Detect which cell encompasses the target text, then output its (x, y) center coordinate. 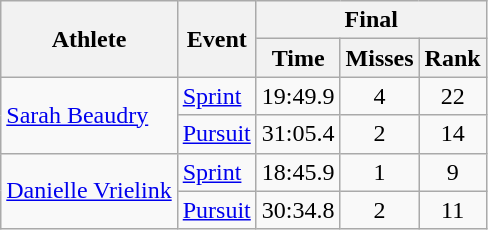
14 (452, 134)
11 (452, 210)
Danielle Vrielink (89, 191)
18:45.9 (298, 172)
31:05.4 (298, 134)
Time (298, 58)
Rank (452, 58)
9 (452, 172)
Event (216, 39)
30:34.8 (298, 210)
Final (371, 20)
19:49.9 (298, 96)
Misses (380, 58)
Sarah Beaudry (89, 115)
Athlete (89, 39)
4 (380, 96)
22 (452, 96)
1 (380, 172)
